Pinpoint the cell where the given text exists, returning its [X, Y] midpoint coordinate. 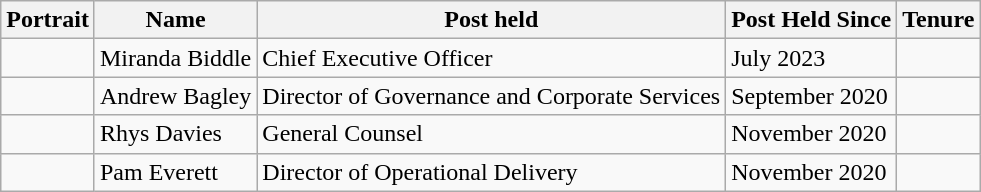
Portrait [48, 20]
Miranda Biddle [175, 58]
Director of Operational Delivery [492, 172]
September 2020 [812, 96]
Name [175, 20]
Tenure [938, 20]
Director of Governance and Corporate Services [492, 96]
Rhys Davies [175, 134]
Pam Everett [175, 172]
General Counsel [492, 134]
Post Held Since [812, 20]
Andrew Bagley [175, 96]
July 2023 [812, 58]
Chief Executive Officer [492, 58]
Post held [492, 20]
